Scan for the cell matching the given text and deliver its (x, y) coordinate at center. 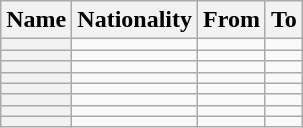
From (232, 20)
Name (36, 20)
Nationality (135, 20)
To (284, 20)
